Identify which cell holds the provided text, then report its (X, Y) central coordinate. 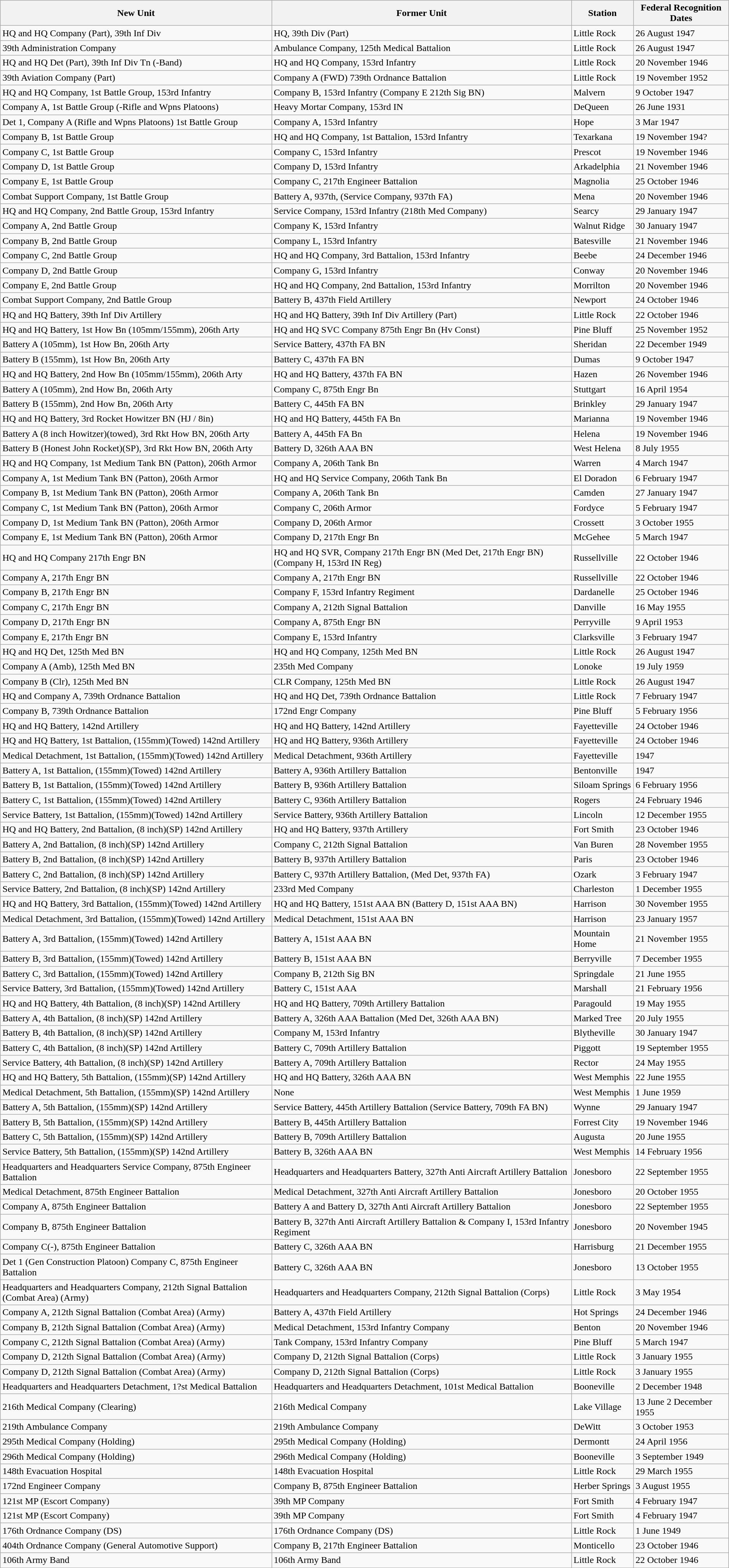
Benton (602, 1327)
Rogers (602, 800)
HQ and HQ Battery, 709th Artillery Battalion (422, 1003)
Medical Detachment, 3rd Battalion, (155mm)(Towed) 142nd Artillery (136, 918)
Marked Tree (602, 1018)
Station (602, 13)
5 February 1956 (681, 711)
Battery A, 2nd Battalion, (8 inch)(SP) 142nd Artillery (136, 844)
Company E, 1st Battle Group (136, 181)
Brinkley (602, 404)
Company A, 212th Signal Battalion (Combat Area) (Army) (136, 1312)
Company B, 212th Sig BN (422, 974)
Headquarters and Headquarters Detachment, 1?st Medical Battalion (136, 1386)
HQ and HQ Company, 1st Battalion, 153rd Infantry (422, 137)
Fordyce (602, 508)
Company G, 153rd Infantry (422, 270)
Battery B, 709th Artillery Battalion (422, 1137)
Company E, 2nd Battle Group (136, 285)
Battery C, 936th Artillery Battalion (422, 800)
DeQueen (602, 107)
2 December 1948 (681, 1386)
HQ and HQ Battery, 326th AAA BN (422, 1077)
HQ and HQ Battery, 39th Inf Div Artillery (136, 315)
Perryville (602, 622)
Hazen (602, 374)
Camden (602, 493)
HQ and HQ Battery, 937th Artillery (422, 830)
Ozark (602, 874)
Battery A (105mm), 1st How Bn, 206th Arty (136, 344)
Company D, 1st Battle Group (136, 166)
26 November 1946 (681, 374)
172nd Engineer Company (136, 1486)
HQ and HQ SVC Company 875th Engr Bn (Hv Const) (422, 330)
Company C, 206th Armor (422, 508)
Battery B, 445th Artillery Battalion (422, 1122)
19 September 1955 (681, 1048)
25 November 1952 (681, 330)
Crossett (602, 523)
Battery B, 4th Battalion, (8 inch)(SP) 142nd Artillery (136, 1033)
3 May 1954 (681, 1292)
HQ and HQ Company, 125th Med BN (422, 652)
Magnolia (602, 181)
Battery B, 937th Artillery Battalion (422, 859)
Company D, 153rd Infantry (422, 166)
New Unit (136, 13)
Battery B, 2nd Battalion, (8 inch)(SP) 142nd Artillery (136, 859)
19 November 194? (681, 137)
Battery B, 327th Anti Aircraft Artillery Battalion & Company I, 153rd Infantry Regiment (422, 1227)
1 December 1955 (681, 889)
West Helena (602, 449)
Headquarters and Headquarters Detachment, 101st Medical Battalion (422, 1386)
20 October 1955 (681, 1192)
Dumas (602, 359)
Battery A, 3rd Battalion, (155mm)(Towed) 142nd Artillery (136, 939)
4 March 1947 (681, 463)
HQ and HQ Company, 2nd Battalion, 153rd Infantry (422, 285)
Augusta (602, 1137)
Walnut Ridge (602, 226)
Company C, 153rd Infantry (422, 152)
Company A, 2nd Battle Group (136, 226)
Company D, 217th Engr Bn (422, 537)
9 April 1953 (681, 622)
20 July 1955 (681, 1018)
Battery A, 936th Artillery Battalion (422, 770)
Service Battery, 5th Battalion, (155mm)(SP) 142nd Artillery (136, 1151)
Company C, 2nd Battle Group (136, 256)
Company C, 212th Signal Battalion (Combat Area) (Army) (136, 1342)
Company E, 153rd Infantry (422, 637)
Medical Detachment, 1st Battalion, (155mm)(Towed) 142nd Artillery (136, 756)
Company B, 217th Engr BN (136, 592)
Danville (602, 607)
5 February 1947 (681, 508)
HQ and HQ Service Company, 206th Tank Bn (422, 478)
Morrilton (602, 285)
22 June 1955 (681, 1077)
None (422, 1092)
Company C, 875th Engr Bn (422, 389)
Battery B (Honest John Rocket)(SP), 3rd Rkt How BN, 206th Arty (136, 449)
Newport (602, 300)
Company K, 153rd Infantry (422, 226)
HQ and HQ Battery, 39th Inf Div Artillery (Part) (422, 315)
Battery A and Battery D, 327th Anti Aircraft Artillery Battalion (422, 1207)
Battery A, 445th FA Bn (422, 434)
Battery B, 5th Battalion, (155mm)(SP) 142nd Artillery (136, 1122)
Company C, 1st Medium Tank BN (Patton), 206th Armor (136, 508)
16 May 1955 (681, 607)
Marianna (602, 418)
Springdale (602, 974)
Company B, 1st Medium Tank BN (Patton), 206th Armor (136, 493)
CLR Company, 125th Med BN (422, 682)
HQ and HQ Det, 739th Ordnance Battalion (422, 696)
Battery C, 2nd Battalion, (8 inch)(SP) 142nd Artillery (136, 874)
Headquarters and Headquarters Company, 212th Signal Battalion (Combat Area) (Army) (136, 1292)
Mountain Home (602, 939)
Battery C, 5th Battalion, (155mm)(SP) 142nd Artillery (136, 1137)
Battery A, 151st AAA BN (422, 939)
Company A, 212th Signal Battalion (422, 607)
404th Ordnance Company (General Automotive Support) (136, 1545)
HQ and HQ Company, 1st Medium Tank BN (Patton), 206th Armor (136, 463)
Wynne (602, 1107)
HQ and HQ Det, 125th Med BN (136, 652)
Service Battery, 3rd Battalion, (155mm)(Towed) 142nd Artillery (136, 989)
21 February 1956 (681, 989)
Company C, 1st Battle Group (136, 152)
Company D, 2nd Battle Group (136, 270)
Searcy (602, 211)
Battery B (155mm), 1st How Bn, 206th Arty (136, 359)
Medical Detachment, 5th Battalion, (155mm)(SP) 142nd Artillery (136, 1092)
HQ and HQ Company 217th Engr BN (136, 557)
Det 1 (Gen Construction Platoon) Company C, 875th Engineer Battalion (136, 1267)
Battery A (105mm), 2nd How Bn, 206th Arty (136, 389)
Helena (602, 434)
Beebe (602, 256)
HQ and HQ Battery, 151st AAA BN (Battery D, 151st AAA BN) (422, 904)
13 June 2 December 1955 (681, 1407)
HQ and HQ Det (Part), 39th Inf Div Tn (-Band) (136, 63)
Piggott (602, 1048)
Harrisburg (602, 1247)
Bentonville (602, 770)
Battery A (8 inch Howitzer)(towed), 3rd Rkt How BN, 206th Arty (136, 434)
Malvern (602, 92)
Company B, 2nd Battle Group (136, 241)
Battery B, 1st Battalion, (155mm)(Towed) 142nd Artillery (136, 785)
Company L, 153rd Infantry (422, 241)
HQ and HQ Battery, 4th Battalion, (8 inch)(SP) 142nd Artillery (136, 1003)
Marshall (602, 989)
Battery C, 151st AAA (422, 989)
Berryville (602, 959)
HQ and HQ Battery, 936th Artillery (422, 741)
216th Medical Company (Clearing) (136, 1407)
Paris (602, 859)
Herber Springs (602, 1486)
39th Administration Company (136, 48)
26 June 1931 (681, 107)
39th Aviation Company (Part) (136, 78)
Ambulance Company, 125th Medical Battalion (422, 48)
HQ and HQ Battery, 3rd Battalion, (155mm)(Towed) 142nd Artillery (136, 904)
21 November 1955 (681, 939)
Medical Detachment, 327th Anti Aircraft Artillery Battalion (422, 1192)
Company B (Clr), 125th Med BN (136, 682)
Lincoln (602, 815)
Battery C, 1st Battalion, (155mm)(Towed) 142nd Artillery (136, 800)
Stuttgart (602, 389)
Company A (FWD) 739th Ordnance Battalion (422, 78)
Arkadelphia (602, 166)
Batesville (602, 241)
HQ and HQ Battery, 1st How Bn (105mm/155mm), 206th Arty (136, 330)
Monticello (602, 1545)
Battery C, 937th Artillery Battalion, (Med Det, 937th FA) (422, 874)
21 December 1955 (681, 1247)
Company B, 1st Battle Group (136, 137)
Company C, 217th Engr BN (136, 607)
6 February 1947 (681, 478)
Combat Support Company, 2nd Battle Group (136, 300)
Battery C, 445th FA BN (422, 404)
Battery D, 326th AAA BN (422, 449)
Det 1, Company A (Rifle and Wpns Platoons) 1st Battle Group (136, 122)
20 November 1945 (681, 1227)
HQ and HQ Company, 2nd Battle Group, 153rd Infantry (136, 211)
3 October 1953 (681, 1427)
Siloam Springs (602, 785)
Medical Detachment, 153rd Infantry Company (422, 1327)
McGehee (602, 537)
1 June 1959 (681, 1092)
Battery B, 936th Artillery Battalion (422, 785)
233rd Med Company (422, 889)
Dermontt (602, 1441)
HQ and HQ Company, 153rd Infantry (422, 63)
Blytheville (602, 1033)
Company D, 1st Medium Tank BN (Patton), 206th Armor (136, 523)
Headquarters and Headquarters Company, 212th Signal Battalion (Corps) (422, 1292)
Lonoke (602, 666)
3 Mar 1947 (681, 122)
DeWitt (602, 1427)
7 February 1947 (681, 696)
Company A, 875th Engineer Battalion (136, 1207)
Company E, 1st Medium Tank BN (Patton), 206th Armor (136, 537)
Company C, 217th Engineer Battalion (422, 181)
HQ and HQ SVR, Company 217th Engr BN (Med Det, 217th Engr BN)(Company H, 153rd IN Reg) (422, 557)
Battery A, 709th Artillery Battalion (422, 1063)
27 January 1947 (681, 493)
8 July 1955 (681, 449)
Headquarters and Headquarters Service Company, 875th Engineer Battalion (136, 1171)
216th Medical Company (422, 1407)
Battery B, 3rd Battalion, (155mm)(Towed) 142nd Artillery (136, 959)
14 February 1956 (681, 1151)
Rector (602, 1063)
19 November 1952 (681, 78)
235th Med Company (422, 666)
Company A, 875th Engr BN (422, 622)
Hot Springs (602, 1312)
HQ and HQ Battery, 2nd Battalion, (8 inch)(SP) 142nd Artillery (136, 830)
Company E, 217th Engr BN (136, 637)
Former Unit (422, 13)
HQ and HQ Company (Part), 39th Inf Div (136, 33)
Battery C, 709th Artillery Battalion (422, 1048)
Company B, 217th Engineer Battalion (422, 1545)
Dardanelle (602, 592)
Warren (602, 463)
Battery A, 937th, (Service Company, 937th FA) (422, 196)
Combat Support Company, 1st Battle Group (136, 196)
3 September 1949 (681, 1456)
Battery B (155mm), 2nd How Bn, 206th Arty (136, 404)
24 May 1955 (681, 1063)
3 August 1955 (681, 1486)
Battery B, 437th Field Artillery (422, 300)
Heavy Mortar Company, 153rd IN (422, 107)
Battery C, 437th FA BN (422, 359)
19 July 1959 (681, 666)
19 May 1955 (681, 1003)
Battery A, 326th AAA Battalion (Med Det, 326th AAA BN) (422, 1018)
Battery A, 1st Battalion, (155mm)(Towed) 142nd Artillery (136, 770)
HQ and HQ Company, 1st Battle Group, 153rd Infantry (136, 92)
Van Buren (602, 844)
HQ and HQ Battery, 2nd How Bn (105mm/155mm), 206th Arty (136, 374)
HQ, 39th Div (Part) (422, 33)
Battery C, 4th Battalion, (8 inch)(SP) 142nd Artillery (136, 1048)
Medical Detachment, 151st AAA BN (422, 918)
HQ and HQ Battery, 1st Battalion, (155mm)(Towed) 142nd Artillery (136, 741)
Company A, 1st Medium Tank BN (Patton), 206th Armor (136, 478)
24 February 1946 (681, 800)
Battery A, 4th Battalion, (8 inch)(SP) 142nd Artillery (136, 1018)
Company B, 739th Ordnance Battalion (136, 711)
22 December 1949 (681, 344)
Tank Company, 153rd Infantry Company (422, 1342)
Company A, 153rd Infantry (422, 122)
13 October 1955 (681, 1267)
Federal Recognition Dates (681, 13)
HQ and HQ Battery, 3rd Rocket Howitzer BN (HJ / 8in) (136, 418)
12 December 1955 (681, 815)
Battery C, 3rd Battalion, (155mm)(Towed) 142nd Artillery (136, 974)
Service Battery, 4th Battalion, (8 inch)(SP) 142nd Artillery (136, 1063)
Company M, 153rd Infantry (422, 1033)
Service Battery, 437th FA BN (422, 344)
3 October 1955 (681, 523)
6 February 1956 (681, 785)
Service Company, 153rd Infantry (218th Med Company) (422, 211)
Headquarters and Headquarters Battery, 327th Anti Aircraft Artillery Battalion (422, 1171)
Company B, 212th Signal Battalion (Combat Area) (Army) (136, 1327)
Sheridan (602, 344)
Company C, 212th Signal Battalion (422, 844)
HQ and HQ Battery, 445th FA Bn (422, 418)
16 April 1954 (681, 389)
HQ and HQ Battery, 437th FA BN (422, 374)
HQ and HQ Company, 3rd Battalion, 153rd Infantry (422, 256)
30 November 1955 (681, 904)
Service Battery, 445th Artillery Battalion (Service Battery, 709th FA BN) (422, 1107)
Forrest City (602, 1122)
Medical Detachment, 875th Engineer Battalion (136, 1192)
Hope (602, 122)
23 January 1957 (681, 918)
Company D, 206th Armor (422, 523)
20 June 1955 (681, 1137)
7 December 1955 (681, 959)
HQ and HQ Battery, 5th Battalion, (155mm)(SP) 142nd Artillery (136, 1077)
Service Battery, 1st Battalion, (155mm)(Towed) 142nd Artillery (136, 815)
Texarkana (602, 137)
HQ and Company A, 739th Ordnance Battalion (136, 696)
Charleston (602, 889)
Conway (602, 270)
Company A, 1st Battle Group (-Rifle and Wpns Platoons) (136, 107)
Paragould (602, 1003)
Service Battery, 2nd Battalion, (8 inch)(SP) 142nd Artillery (136, 889)
Battery A, 5th Battalion, (155mm)(SP) 142nd Artillery (136, 1107)
Medical Detachment, 936th Artillery (422, 756)
Company A (Amb), 125th Med BN (136, 666)
1 June 1949 (681, 1531)
El Doradon (602, 478)
28 November 1955 (681, 844)
Company B, 153rd Infantry (Company E 212th Sig BN) (422, 92)
Battery B, 151st AAA BN (422, 959)
Clarksville (602, 637)
Battery B, 326th AAA BN (422, 1151)
24 April 1956 (681, 1441)
172nd Engr Company (422, 711)
Company C(-), 875th Engineer Battalion (136, 1247)
Company D, 217th Engr BN (136, 622)
29 March 1955 (681, 1471)
Prescot (602, 152)
21 June 1955 (681, 974)
Company F, 153rd Infantry Regiment (422, 592)
Lake Village (602, 1407)
Service Battery, 936th Artillery Battalion (422, 815)
Mena (602, 196)
Battery A, 437th Field Artillery (422, 1312)
